Output the (X, Y) coordinate of the center of the cell containing the given text.  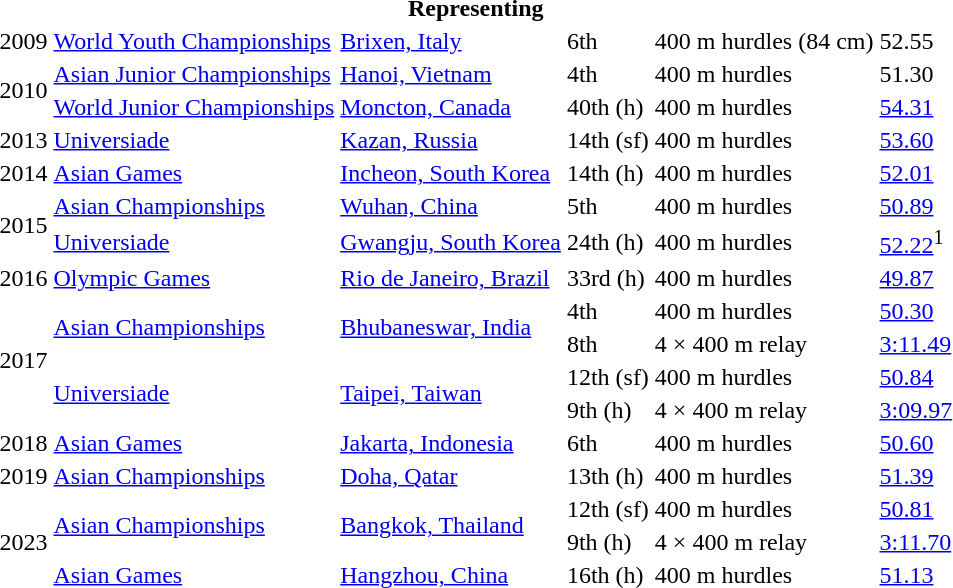
Gwangju, South Korea (451, 242)
Bangkok, Thailand (451, 526)
Kazan, Russia (451, 140)
400 m hurdles (84 cm) (764, 41)
Wuhan, China (451, 206)
40th (h) (608, 107)
Jakarta, Indonesia (451, 443)
Hanoi, Vietnam (451, 74)
Asian Junior Championships (194, 74)
Rio de Janeiro, Brazil (451, 278)
33rd (h) (608, 278)
Doha, Qatar (451, 476)
Bhubaneswar, India (451, 328)
13th (h) (608, 476)
5th (608, 206)
World Youth Championships (194, 41)
24th (h) (608, 242)
8th (608, 344)
Moncton, Canada (451, 107)
World Junior Championships (194, 107)
Incheon, South Korea (451, 173)
14th (h) (608, 173)
Brixen, Italy (451, 41)
14th (sf) (608, 140)
Taipei, Taiwan (451, 394)
Olympic Games (194, 278)
